From the cell containing the given text, extract its center point as (X, Y) coordinate. 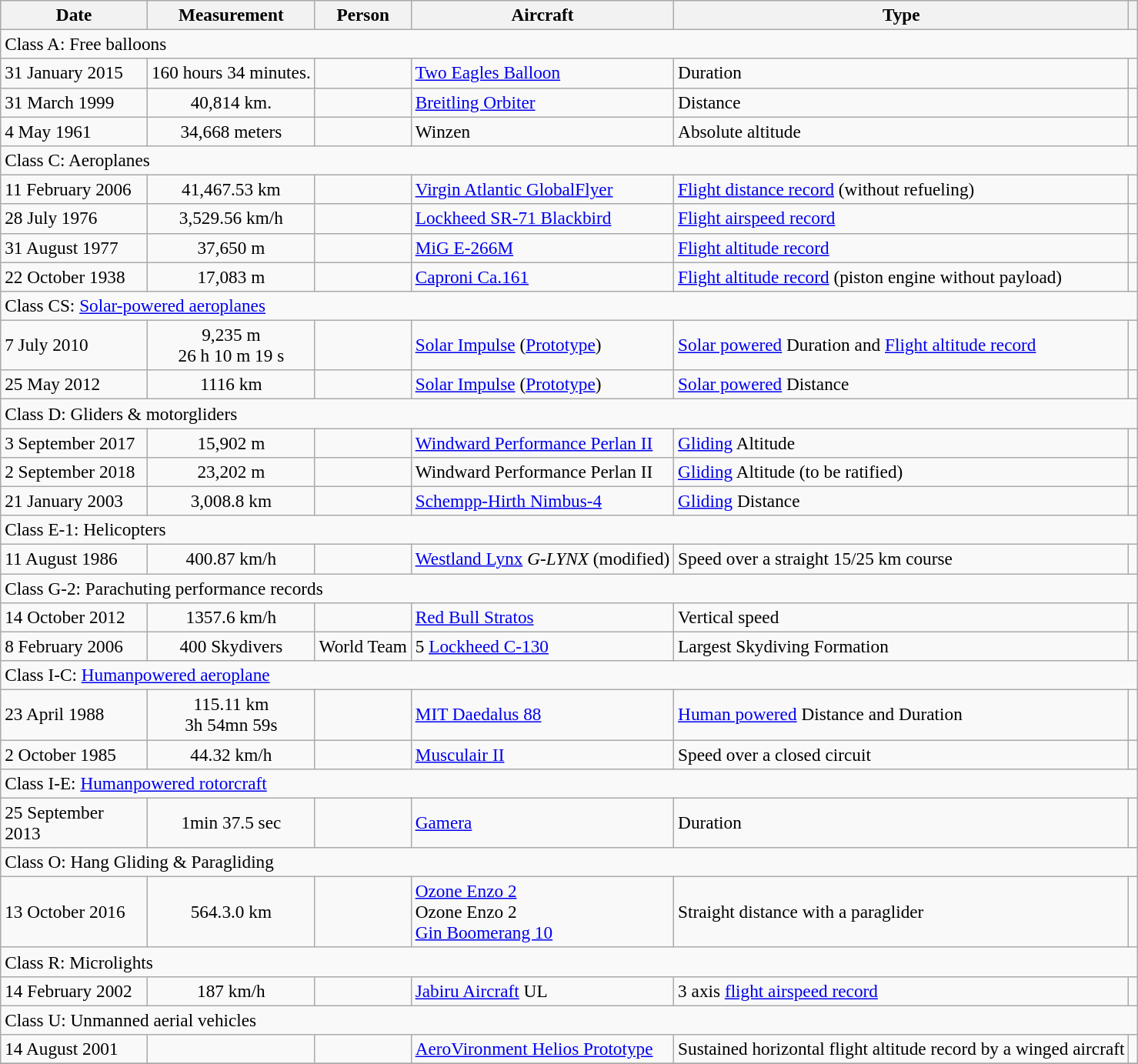
Straight distance with a paraglider (902, 912)
15,902 m (232, 442)
160 hours 34 minutes. (232, 73)
Speed over a straight 15/25 km course (902, 559)
Class A: Free balloons (569, 44)
1min 37.5 sec (232, 823)
37,650 m (232, 248)
5 Lockheed C-130 (542, 646)
Flight altitude record (piston engine without payload) (902, 276)
Gliding Altitude (902, 442)
Person (363, 15)
Solar powered Distance (902, 385)
Class CS: Solar-powered aeroplanes (569, 305)
Virgin Atlantic GlobalFlyer (542, 189)
14 October 2012 (74, 617)
25 September 2013 (74, 823)
Musculair II (542, 754)
Class G-2: Parachuting performance records (569, 588)
34,668 meters (232, 131)
Class R: Microlights (569, 962)
AeroVironment Helios Prototype (542, 1049)
Caproni Ca.161 (542, 276)
14 February 2002 (74, 991)
564.3.0 km (232, 912)
31 January 2015 (74, 73)
Largest Skydiving Formation (902, 646)
Flight distance record (without refueling) (902, 189)
Absolute altitude (902, 131)
Flight altitude record (902, 248)
3 September 2017 (74, 442)
Red Bull Stratos (542, 617)
Speed over a closed circuit (902, 754)
Flight airspeed record (902, 218)
1116 km (232, 385)
9,235 m26 h 10 m 19 s (232, 345)
25 May 2012 (74, 385)
Solar powered Duration and Flight altitude record (902, 345)
Ozone Enzo 2Ozone Enzo 2Gin Boomerang 10 (542, 912)
31 March 1999 (74, 102)
Westland Lynx G-LYNX (modified) (542, 559)
1357.6 km/h (232, 617)
Gliding Distance (902, 501)
21 January 2003 (74, 501)
14 August 2001 (74, 1049)
11 February 2006 (74, 189)
Gamera (542, 823)
Class D: Gliders & motorgliders (569, 413)
22 October 1938 (74, 276)
3,008.8 km (232, 501)
3,529.56 km/h (232, 218)
Vertical speed (902, 617)
Type (902, 15)
28 July 1976 (74, 218)
23,202 m (232, 472)
17,083 m (232, 276)
23 April 1988 (74, 714)
Class E-1: Helicopters (569, 530)
Sustained horizontal flight altitude record by a winged aircraft (902, 1049)
31 August 1977 (74, 248)
7 July 2010 (74, 345)
4 May 1961 (74, 131)
40,814 km. (232, 102)
Two Eagles Balloon (542, 73)
Jabiru Aircraft UL (542, 991)
400.87 km/h (232, 559)
8 February 2006 (74, 646)
Class O: Hang Gliding & Paragliding (569, 862)
13 October 2016 (74, 912)
Measurement (232, 15)
187 km/h (232, 991)
Class I-E: Humanpowered rotorcraft (569, 783)
World Team (363, 646)
115.11 km3h 54mn 59s (232, 714)
Class U: Unmanned aerial vehicles (569, 1019)
Class C: Aeroplanes (569, 160)
3 axis flight airspeed record (902, 991)
Lockheed SR-71 Blackbird (542, 218)
Aircraft (542, 15)
Date (74, 15)
400 Skydivers (232, 646)
2 September 2018 (74, 472)
44.32 km/h (232, 754)
Class I-C: Humanpowered aeroplane (569, 675)
MiG E-266M (542, 248)
Human powered Distance and Duration (902, 714)
Schempp-Hirth Nimbus-4 (542, 501)
11 August 1986 (74, 559)
Distance (902, 102)
Winzen (542, 131)
Breitling Orbiter (542, 102)
2 October 1985 (74, 754)
MIT Daedalus 88 (542, 714)
Gliding Altitude (to be ratified) (902, 472)
41,467.53 km (232, 189)
